Detect which cell encompasses the target text, then output its (X, Y) center coordinate. 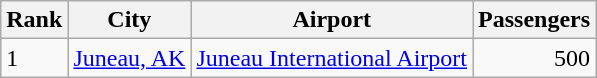
Juneau International Airport (332, 58)
Passengers (534, 20)
Airport (332, 20)
1 (34, 58)
City (130, 20)
500 (534, 58)
Rank (34, 20)
Juneau, AK (130, 58)
